Return the [x, y] coordinate for the center point of the cell that contains the specified text.  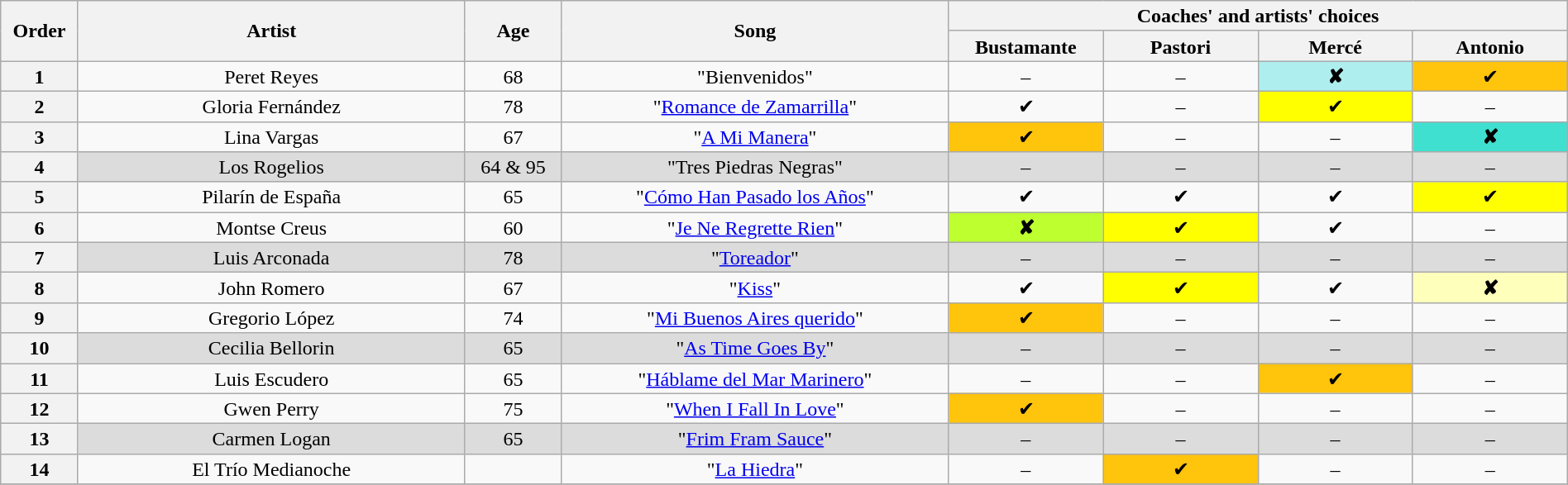
14 [40, 469]
7 [40, 258]
1 [40, 76]
"Háblame del Mar Marinero" [755, 378]
Age [513, 31]
"A Mi Manera" [755, 137]
Luis Escudero [271, 378]
Antonio [1490, 46]
"Mi Buenos Aires querido" [755, 317]
60 [513, 228]
12 [40, 408]
6 [40, 228]
Los Rogelios [271, 167]
"Bienvenidos" [755, 76]
"Cómo Han Pasado los Años" [755, 197]
4 [40, 167]
8 [40, 288]
Pastori [1181, 46]
"Je Ne Regrette Rien" [755, 228]
"As Time Goes By" [755, 349]
Gwen Perry [271, 408]
Pilarín de España [271, 197]
68 [513, 76]
Song [755, 31]
Peret Reyes [271, 76]
Montse Creus [271, 228]
"Kiss" [755, 288]
"Tres Piedras Negras" [755, 167]
"La Hiedra" [755, 469]
"When I Fall In Love" [755, 408]
Carmen Logan [271, 440]
"Frim Fram Sauce" [755, 440]
Luis Arconada [271, 258]
3 [40, 137]
10 [40, 349]
"Toreador" [755, 258]
"Romance de Zamarrilla" [755, 106]
9 [40, 317]
Bustamante [1025, 46]
2 [40, 106]
Order [40, 31]
13 [40, 440]
Cecilia Bellorin [271, 349]
Coaches' and artists' choices [1258, 17]
Gloria Fernández [271, 106]
11 [40, 378]
Lina Vargas [271, 137]
5 [40, 197]
Mercé [1335, 46]
Gregorio López [271, 317]
75 [513, 408]
John Romero [271, 288]
El Trío Medianoche [271, 469]
64 & 95 [513, 167]
74 [513, 317]
Artist [271, 31]
